Pinpoint the cell where the given text exists, returning its (x, y) midpoint coordinate. 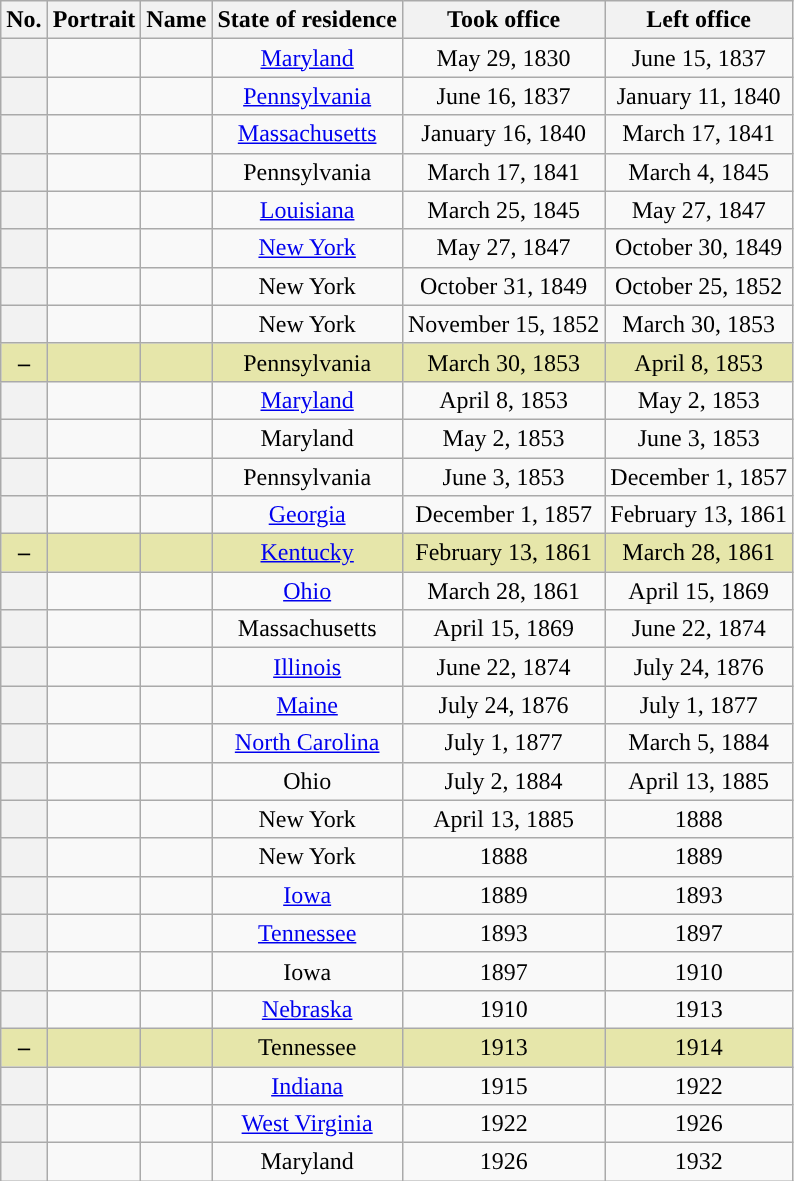
March 25, 1845 (503, 210)
1914 (699, 1047)
October 25, 1852 (699, 286)
June 16, 1837 (503, 96)
January 11, 1840 (699, 96)
Kentucky (308, 553)
Nebraska (308, 1009)
Illinois (308, 667)
May 29, 1830 (503, 58)
Left office (699, 20)
October 31, 1849 (503, 286)
No. (24, 20)
June 15, 1837 (699, 58)
Georgia (308, 515)
Indiana (308, 1085)
Took office (503, 20)
Portrait (94, 20)
Maine (308, 705)
State of residence (308, 20)
July 2, 1884 (503, 781)
North Carolina (308, 743)
West Virginia (308, 1124)
Louisiana (308, 210)
November 15, 1852 (503, 324)
March 5, 1884 (699, 743)
October 30, 1849 (699, 248)
March 4, 1845 (699, 172)
Name (176, 20)
1932 (699, 1162)
1915 (503, 1085)
January 16, 1840 (503, 134)
